Pinpoint the cell where the given text exists, returning its [x, y] midpoint coordinate. 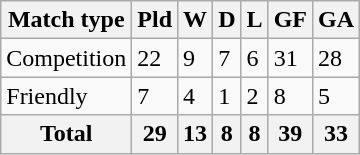
9 [196, 58]
39 [290, 134]
Friendly [66, 96]
GA [336, 20]
31 [290, 58]
22 [155, 58]
Total [66, 134]
L [254, 20]
GF [290, 20]
W [196, 20]
5 [336, 96]
28 [336, 58]
D [227, 20]
4 [196, 96]
13 [196, 134]
1 [227, 96]
Pld [155, 20]
6 [254, 58]
33 [336, 134]
Match type [66, 20]
Competition [66, 58]
2 [254, 96]
29 [155, 134]
